Determine the (X, Y) coordinate at the center of the cell enclosing the given text.  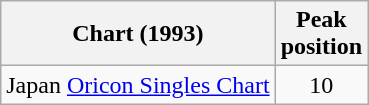
Japan Oricon Singles Chart (138, 85)
Peakposition (321, 34)
Chart (1993) (138, 34)
10 (321, 85)
